Determine the (X, Y) coordinate at the center of the cell enclosing the given text.  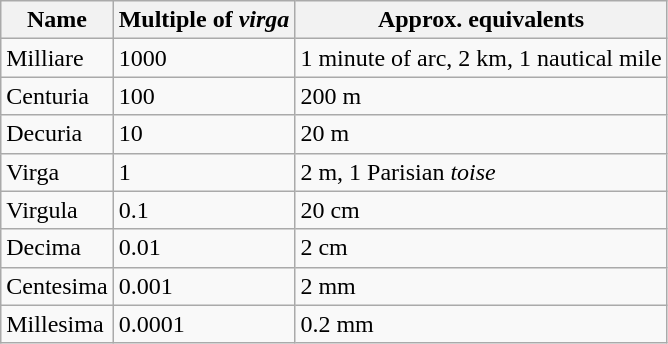
10 (204, 134)
Milliare (57, 58)
1 (204, 172)
100 (204, 96)
2 m, 1 Parisian toise (481, 172)
Decuria (57, 134)
2 cm (481, 248)
0.0001 (204, 324)
1 minute of arc, 2 km, 1 nautical mile (481, 58)
Centuria (57, 96)
Decima (57, 248)
0.001 (204, 286)
1000 (204, 58)
Millesima (57, 324)
Approx. equivalents (481, 20)
2 mm (481, 286)
Virga (57, 172)
Centesima (57, 286)
0.2 mm (481, 324)
Virgula (57, 210)
Name (57, 20)
Multiple of virga (204, 20)
0.01 (204, 248)
20 cm (481, 210)
0.1 (204, 210)
200 m (481, 96)
20 m (481, 134)
